Extract the [X, Y] coordinate from the center of the cell holding the provided text.  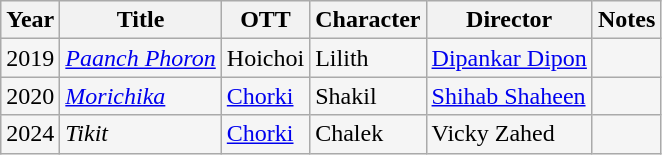
Title [140, 20]
2019 [30, 58]
Shakil [368, 96]
Dipankar Dipon [509, 58]
Lilith [368, 58]
Vicky Zahed [509, 134]
Year [30, 20]
OTT [265, 20]
2024 [30, 134]
Tikit [140, 134]
Notes [626, 20]
Chalek [368, 134]
Character [368, 20]
Paanch Phoron [140, 58]
Shihab Shaheen [509, 96]
2020 [30, 96]
Morichika [140, 96]
Director [509, 20]
Hoichoi [265, 58]
